Search for the cell housing the specified text and yield its [X, Y] center coordinate. 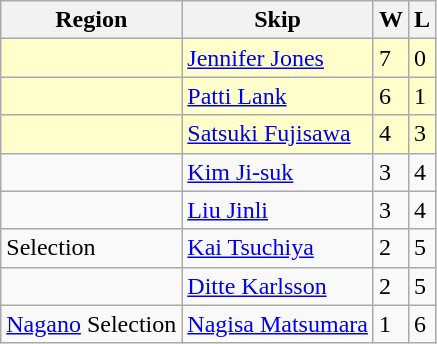
7 [390, 58]
Satsuki Fujisawa [278, 134]
Nagisa Matsumara [278, 324]
L [422, 20]
Kim Ji-suk [278, 172]
Jennifer Jones [278, 58]
Region [92, 20]
0 [422, 58]
Liu Jinli [278, 210]
Selection [92, 248]
Ditte Karlsson [278, 286]
Nagano Selection [92, 324]
Skip [278, 20]
Kai Tsuchiya [278, 248]
W [390, 20]
Patti Lank [278, 96]
